For the text-containing cell, return its midpoint in [x, y] coordinate format. 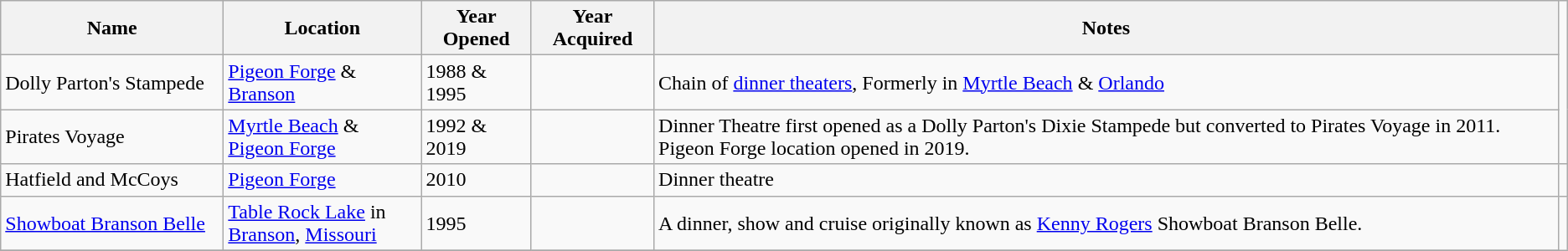
Showboat Branson Belle [112, 223]
Name [112, 28]
Year Acquired [592, 28]
1988 & 1995 [477, 82]
Year Opened [477, 28]
Pigeon Forge [322, 180]
Hatfield and McCoys [112, 180]
Dolly Parton's Stampede [112, 82]
Notes [1106, 28]
Location [322, 28]
A dinner, show and cruise originally known as Kenny Rogers Showboat Branson Belle. [1106, 223]
1995 [477, 223]
Pigeon Forge & Branson [322, 82]
Dinner theatre [1106, 180]
1992 & 2019 [477, 137]
Pirates Voyage [112, 137]
Chain of dinner theaters, Formerly in Myrtle Beach & Orlando [1106, 82]
Myrtle Beach & Pigeon Forge [322, 137]
Table Rock Lake in Branson, Missouri [322, 223]
Dinner Theatre first opened as a Dolly Parton's Dixie Stampede but converted to Pirates Voyage in 2011. Pigeon Forge location opened in 2019. [1106, 137]
2010 [477, 180]
